Pinpoint the cell where the given text exists, returning its [X, Y] midpoint coordinate. 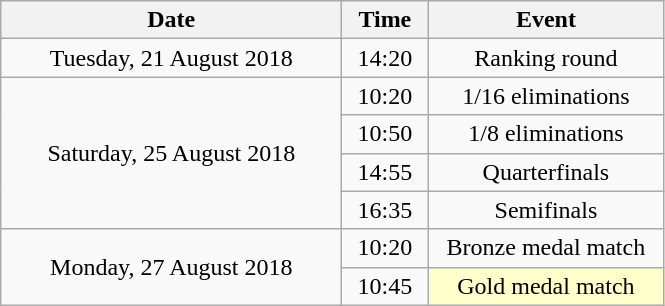
Date [172, 20]
1/16 eliminations [546, 96]
16:35 [385, 210]
Event [546, 20]
Saturday, 25 August 2018 [172, 153]
Bronze medal match [546, 248]
1/8 eliminations [546, 134]
Quarterfinals [546, 172]
Monday, 27 August 2018 [172, 267]
Gold medal match [546, 286]
Semifinals [546, 210]
14:20 [385, 58]
14:55 [385, 172]
Tuesday, 21 August 2018 [172, 58]
Time [385, 20]
10:45 [385, 286]
Ranking round [546, 58]
10:50 [385, 134]
